For the text-containing cell, return its midpoint in (X, Y) coordinate format. 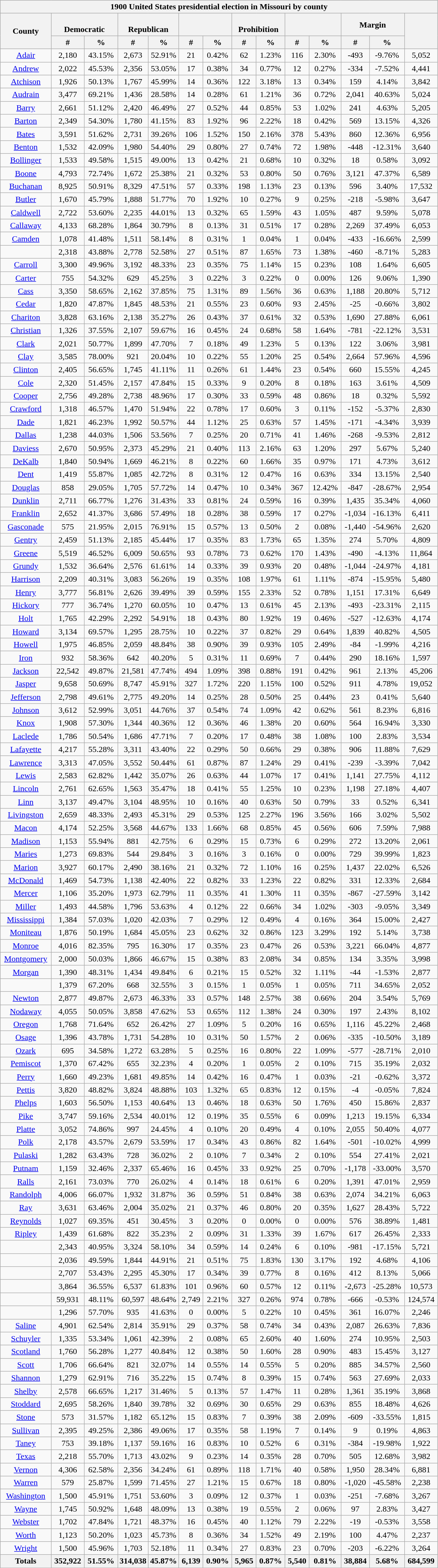
5,592 (421, 396)
30.79% (164, 226)
2,837 (421, 1103)
2,087 (355, 1325)
-1,178 (355, 1168)
-1,034 (355, 514)
6,537 (133, 1286)
3,052 (68, 1129)
2,738 (133, 396)
2,798 (68, 697)
58.10% (164, 1247)
40.31% (101, 579)
198 (244, 186)
26.45% (387, 1234)
331 (355, 880)
Worth (26, 1535)
1.14% (271, 265)
45.87% (164, 1561)
0.56% (325, 828)
-7.52% (387, 68)
Gentry (26, 540)
45.44% (164, 540)
Warren (26, 1483)
-152 (355, 409)
1.97% (271, 579)
573 (68, 1417)
6,009 (133, 553)
24.45% (164, 1129)
1,151 (355, 592)
4.68% (387, 1260)
31.43% (164, 501)
27.18% (387, 788)
46.33% (164, 998)
2,578 (68, 1391)
4.63% (387, 108)
-54.96% (387, 527)
642 (133, 658)
62.79% (164, 893)
1,276 (133, 501)
Scotland (26, 1352)
1,023 (133, 1535)
-16.13% (387, 514)
22.02% (387, 867)
1,384 (68, 920)
44.03% (101, 435)
148 (244, 998)
46.85% (101, 645)
47.62% (164, 1011)
1,950 (355, 1470)
-8.71% (387, 252)
5.70% (387, 540)
Dunklin (26, 501)
37.55% (101, 330)
6,139 (191, 1561)
2,749 (191, 1299)
49.25% (101, 1430)
4,245 (421, 369)
3.54% (387, 998)
2.45% (325, 304)
8,329 (133, 186)
Shannon (26, 1378)
63.43% (101, 1155)
4,626 (421, 1404)
126 (355, 278)
63 (297, 448)
2.08% (271, 959)
7,629 (421, 749)
49.20% (164, 697)
-19 (355, 1522)
487 (355, 213)
-874 (355, 579)
352,922 (68, 1561)
48.64% (164, 1299)
45.99% (164, 82)
Marion (26, 867)
31.46% (164, 1391)
150 (244, 134)
54.73% (101, 880)
43.40% (164, 749)
483 (355, 1352)
56.28% (101, 1352)
48.37% (164, 1522)
4,809 (421, 540)
Texas (26, 1457)
96 (244, 121)
3,311 (133, 749)
1,780 (133, 121)
54.30% (101, 121)
1,751 (133, 1496)
7.59% (387, 828)
911 (355, 684)
39.99% (387, 854)
-15.95% (387, 579)
-981 (355, 1247)
1.35% (325, 540)
753 (68, 1443)
4,016 (68, 946)
0.64% (325, 632)
412 (355, 1273)
-16.66% (387, 239)
39.26% (164, 134)
10.95% (387, 1339)
564 (355, 723)
48.53% (164, 304)
Dent (26, 474)
-867 (355, 893)
Wright (26, 1548)
54.28% (164, 1038)
2,041 (355, 95)
3,221 (355, 946)
62.91% (101, 1378)
8.23% (387, 710)
16.07% (387, 1312)
50.54% (101, 736)
Pettis (26, 1090)
66.65% (101, 1391)
2,959 (421, 1181)
82 (297, 1142)
52.99% (101, 710)
8,925 (68, 186)
1,116 (355, 1024)
364 (355, 920)
-24.97% (387, 566)
Dade (26, 422)
62.58% (101, 1470)
4,596 (421, 356)
3,092 (421, 160)
-7.68% (387, 1496)
50.20% (101, 1535)
-0.66% (387, 304)
0.97% (325, 461)
45.25% (164, 278)
50.40% (387, 1129)
36.02% (164, 1155)
Wayne (26, 1509)
35.07% (164, 775)
57.03% (101, 920)
Nodaway (26, 1011)
-25.28% (387, 1286)
72.74% (101, 173)
Knox (26, 723)
2.33% (271, 592)
4.47% (387, 1535)
1,434 (133, 972)
County (26, 31)
42.40% (164, 880)
71.45% (164, 1483)
6,411 (421, 514)
171 (355, 461)
66.64% (101, 1365)
668 (133, 985)
Clark (26, 343)
49.96% (101, 265)
3,477 (68, 95)
105 (297, 645)
2,033 (421, 1378)
-9.53% (387, 435)
48 (297, 396)
0.92% (271, 1168)
4,877 (421, 946)
6,526 (421, 867)
1,123 (68, 1535)
822 (133, 1234)
20.04% (164, 356)
2,490 (133, 867)
Henry (26, 592)
62 (244, 55)
2,000 (68, 959)
4,407 (421, 788)
715 (355, 1064)
27.75% (387, 775)
56.65% (101, 369)
6,334 (421, 1116)
4.14% (387, 82)
-334 (355, 68)
1.05% (325, 213)
Stone (26, 1417)
1,768 (68, 1024)
39.49% (164, 592)
5,024 (421, 95)
34.58% (101, 1051)
35.27% (164, 317)
3,189 (421, 1038)
1,599 (133, 1483)
2,318 (68, 252)
579 (68, 1483)
-490 (355, 553)
2,235 (133, 213)
48.88% (164, 1090)
41.15% (164, 121)
49.47% (101, 802)
9,658 (68, 684)
43.88% (101, 252)
166 (355, 815)
21,581 (133, 671)
43.02% (164, 1457)
1,597 (421, 658)
3.29% (325, 933)
Clinton (26, 369)
711 (355, 985)
63.46% (101, 1207)
2.60% (271, 1339)
Carter (26, 278)
2,107 (133, 330)
3,534 (421, 736)
3,192 (133, 265)
3.18% (271, 82)
2,349 (68, 121)
5,965 (244, 1561)
Democratic (85, 25)
Scott (26, 1365)
1,866 (133, 959)
53.63% (164, 906)
Osage (26, 1038)
34.24% (164, 1470)
2,661 (68, 108)
45.30% (164, 1273)
3,137 (68, 802)
40.36% (164, 723)
-12.31% (387, 147)
450 (355, 1103)
1,845 (133, 304)
1,603 (68, 1103)
5,078 (421, 213)
561 (355, 710)
133 (191, 828)
76.91% (164, 527)
1,279 (68, 1378)
12.36% (387, 134)
Barton (26, 121)
134 (355, 959)
1,767 (133, 82)
61.68% (101, 1234)
Sullivan (26, 1430)
Stoddard (26, 1404)
-448 (355, 147)
Cole (26, 383)
Hickory (26, 605)
5,205 (421, 108)
1,296 (68, 1312)
6,881 (421, 1470)
-28.67% (387, 487)
2,722 (68, 213)
45.22% (387, 1024)
60.05% (164, 605)
4,441 (421, 68)
1.10% (271, 867)
-25 (355, 304)
1,888 (133, 200)
-4 (355, 1090)
1,821 (68, 422)
2,059 (133, 645)
204 (355, 998)
3,864 (68, 1286)
4,326 (421, 121)
28.75% (164, 632)
58.36% (101, 658)
1,760 (68, 1352)
53.43% (101, 1273)
1,061 (133, 1339)
3,631 (68, 1207)
1,470 (133, 409)
47.05% (101, 762)
2,626 (133, 592)
52.58% (164, 252)
2,405 (68, 369)
974 (297, 1299)
3.56% (325, 815)
25.87% (101, 1483)
4,181 (421, 566)
53.59% (164, 1142)
29.05% (101, 487)
Madison (26, 841)
62.65% (101, 788)
297 (355, 448)
Mercer (26, 893)
777 (68, 605)
32.23% (164, 1064)
6,053 (421, 226)
Howell (26, 645)
1,876 (68, 933)
1,370 (68, 1064)
1.72% (218, 684)
728 (133, 1155)
6,061 (421, 317)
45,206 (421, 671)
Oregon (26, 1024)
3,868 (421, 1391)
1,435 (355, 501)
1,137 (133, 1443)
Camden (26, 239)
4,306 (68, 1470)
62.82% (101, 775)
0.72% (325, 95)
2,061 (421, 841)
56.26% (164, 579)
858 (68, 487)
30 (244, 1404)
54.40% (164, 147)
1,713 (133, 1457)
-33.00% (387, 1168)
2,395 (68, 1430)
-501 (355, 1142)
3,134 (68, 632)
4,133 (68, 226)
43.78% (101, 1038)
2,180 (68, 55)
3,982 (421, 1457)
113 (244, 448)
2,670 (68, 448)
5.43% (325, 134)
-218 (355, 200)
47.51% (164, 186)
-527 (355, 619)
Cooper (26, 396)
-460 (355, 252)
Gasconade (26, 527)
Christian (26, 330)
3,998 (421, 959)
31.87% (164, 1194)
1,391 (355, 1181)
Bates (26, 134)
Totals (26, 1561)
Laclede (26, 736)
2,756 (68, 396)
3,591 (68, 134)
220 (244, 684)
29.84% (164, 854)
50.77% (101, 343)
51.12% (101, 108)
48.82% (101, 1090)
554 (355, 1155)
55.28% (101, 749)
2,830 (421, 409)
-335 (355, 1038)
1,493 (68, 906)
314,038 (133, 1561)
1.83% (271, 1260)
1,669 (133, 461)
3,558 (421, 1522)
2,036 (68, 1260)
58.14% (164, 239)
50.13% (101, 82)
1900 United States presidential election in Missouri by county (219, 7)
Adair (26, 55)
2,320 (68, 383)
1.73% (271, 540)
3,267 (421, 1496)
5.14% (387, 933)
Monroe (26, 946)
Margin (373, 25)
2,954 (421, 487)
59.67% (164, 330)
0.67% (271, 1483)
3.17% (325, 1260)
770 (133, 1181)
1,839 (355, 632)
-12.63% (387, 619)
2,459 (68, 540)
1,926 (68, 82)
5,769 (421, 998)
1,533 (68, 160)
46.49% (164, 108)
-10.50% (387, 1038)
Livingston (26, 815)
-239 (355, 762)
1.19% (271, 1430)
57.72% (164, 487)
-1,440 (355, 527)
79 (297, 1522)
49.28% (101, 396)
4,505 (421, 632)
51.77% (164, 200)
34.21% (387, 1194)
69.83% (101, 854)
9.06% (387, 278)
2,343 (68, 1247)
1,439 (68, 1234)
1,627 (355, 1207)
2,218 (68, 1457)
2,373 (133, 448)
170 (297, 553)
2.21% (218, 1299)
4,106 (421, 1260)
8.13% (387, 1273)
3,981 (421, 343)
Jackson (26, 671)
3,570 (421, 1168)
59,931 (68, 1299)
885 (355, 1365)
2,540 (421, 474)
5,240 (421, 448)
-21 (355, 1077)
51.62% (101, 134)
367 (297, 487)
1,159 (68, 1168)
2,695 (68, 1404)
49.58% (101, 160)
1,721 (133, 1522)
451 (133, 1221)
-609 (355, 1417)
37.85% (164, 291)
2,022 (68, 68)
-45.58% (387, 1483)
1,922 (421, 1443)
606 (355, 828)
Howard (26, 632)
43.57% (101, 1142)
101 (191, 1286)
576 (355, 1221)
56.50% (101, 1103)
3,427 (421, 1509)
-847 (355, 487)
1,731 (133, 1038)
27.41% (387, 1155)
Harrison (26, 579)
0.24% (271, 1247)
30.45% (164, 1221)
3,802 (421, 304)
51.13% (101, 540)
50.69% (101, 684)
4,509 (421, 383)
Buchanan (26, 186)
4,901 (68, 1325)
54.32% (101, 278)
4.78% (387, 684)
58.65% (101, 291)
2,420 (133, 108)
10,573 (421, 1286)
6,589 (421, 173)
-17.15% (387, 1247)
7,988 (421, 828)
22,542 (68, 671)
1.33% (271, 1234)
6,063 (421, 1194)
795 (133, 946)
1.32% (218, 1090)
40.82% (387, 632)
Douglas (26, 487)
1,379 (68, 985)
5,502 (421, 815)
1,672 (133, 173)
3,142 (421, 893)
2,707 (68, 1273)
-28.71% (387, 1051)
3,552 (133, 762)
5.68% (387, 1561)
123 (297, 933)
3.35% (387, 959)
69.21% (101, 95)
51.45% (101, 383)
78.00% (101, 356)
Johnson (26, 710)
40.20% (164, 658)
46.67% (164, 959)
68.28% (101, 226)
37.49% (387, 226)
Iron (26, 658)
1,864 (133, 226)
5,712 (421, 291)
3,747 (68, 1116)
Butler (26, 200)
-5.37% (387, 409)
47.01% (387, 1181)
1.65% (271, 252)
1,992 (133, 422)
Carroll (26, 265)
716 (133, 1378)
20.80% (387, 291)
1.46% (325, 435)
4,112 (421, 775)
-577 (355, 1051)
15.00% (387, 920)
66.77% (101, 501)
45.05% (164, 933)
53.05% (164, 68)
Lafayette (26, 749)
575 (68, 527)
0.12% (218, 906)
5,066 (421, 1273)
1,563 (133, 788)
3,585 (68, 356)
0.84% (271, 1194)
82.35% (101, 946)
2,652 (68, 514)
1,899 (133, 343)
1,442 (133, 775)
1,437 (355, 867)
-0.05% (387, 1090)
50.94% (101, 461)
2.57% (271, 998)
5.67% (387, 448)
45.29% (164, 448)
57.49% (164, 514)
Maries (26, 854)
1.47% (271, 1391)
1.07% (271, 775)
55.87% (101, 474)
159 (355, 82)
55.70% (101, 1457)
3,121 (355, 173)
70 (191, 200)
Chariton (26, 317)
41.63% (164, 1312)
2,711 (68, 501)
629 (133, 278)
2,620 (421, 527)
3,820 (68, 1090)
2,468 (421, 1024)
7,824 (421, 1090)
1,481 (421, 1221)
60.17% (101, 867)
Jasper (26, 684)
48.95% (164, 802)
1,670 (68, 200)
54.91% (164, 619)
655 (133, 1064)
45.73% (164, 1535)
12.33% (387, 880)
1,419 (68, 474)
46.21% (164, 461)
65.12% (164, 1417)
47.71% (164, 736)
1,703 (133, 1548)
89 (244, 291)
3,531 (421, 330)
544 (133, 854)
Atchison (26, 82)
112 (244, 1011)
2,115 (421, 605)
44.01% (164, 213)
1.71% (271, 1470)
52.25% (101, 828)
241 (355, 108)
2,503 (421, 1339)
290 (355, 658)
28.34% (387, 1470)
28.43% (387, 1207)
8,102 (421, 1011)
-171 (355, 422)
50.91% (101, 186)
32.07% (164, 1365)
1,515 (133, 160)
Jefferson (26, 697)
2.27% (271, 815)
42.03% (164, 920)
50.57% (164, 422)
Ozark (26, 1051)
197 (355, 1011)
2,161 (68, 1181)
3.61% (387, 383)
1,702 (68, 1522)
47.74% (164, 671)
3,127 (421, 1352)
Moniteau (26, 933)
McDonald (26, 880)
48.31% (101, 972)
Cass (26, 291)
2,032 (421, 1064)
71.64% (101, 1024)
67.20% (101, 985)
2,238 (421, 1483)
-251 (355, 1496)
1,078 (68, 239)
35.23% (164, 1234)
52.91% (164, 55)
49.84% (164, 972)
61.61% (164, 566)
Taney (26, 1443)
74.86% (101, 1129)
4.73% (387, 461)
1,217 (133, 1391)
1.13% (271, 186)
58.26% (101, 1404)
2,074 (355, 1194)
2,778 (133, 252)
1,106 (68, 893)
6,605 (421, 265)
660 (355, 369)
4,863 (421, 1430)
-5.98% (387, 200)
5,640 (421, 697)
Daviess (26, 448)
DeKalb (26, 461)
Holt (26, 619)
38,884 (355, 1561)
5,722 (421, 1207)
47.37% (387, 173)
106 (191, 134)
3,330 (421, 723)
1.25% (271, 788)
26.02% (164, 1181)
Ralls (26, 1181)
Franklin (26, 514)
Barry (26, 108)
3.02% (387, 815)
3,842 (421, 82)
2.30% (325, 55)
1,681 (133, 1077)
34.65% (387, 985)
3,939 (421, 422)
42.29% (101, 619)
860 (355, 134)
-303 (355, 906)
130 (297, 1260)
881 (133, 841)
1.67% (325, 1234)
1,684 (133, 933)
2,814 (133, 1325)
Linn (26, 802)
40.84% (164, 1352)
1,705 (133, 487)
1,436 (133, 95)
Benton (26, 147)
49.61% (101, 697)
40.64% (164, 1103)
46.23% (101, 422)
17.31% (387, 592)
-44 (355, 972)
26.42% (164, 1024)
191 (297, 671)
67.42% (101, 1064)
3,640 (421, 147)
-9.76% (387, 55)
3,324 (133, 1247)
3,568 (133, 828)
1,272 (133, 1051)
1,213 (355, 1116)
116 (297, 55)
1,335 (68, 1339)
Polk (26, 1142)
40.95% (101, 1247)
1.56% (271, 291)
2,812 (421, 435)
-433 (355, 239)
Schuyler (26, 1339)
596 (355, 186)
38.89% (387, 1221)
695 (68, 1051)
0.73% (271, 841)
2,679 (133, 1142)
2.43% (387, 1011)
1.76% (325, 1103)
4,793 (68, 173)
35.22% (164, 1378)
1,820 (68, 304)
1,344 (133, 723)
-1.99% (387, 645)
Andrew (26, 68)
-27.59% (387, 893)
39.78% (164, 1404)
46.52% (101, 553)
53.56% (164, 435)
73.03% (101, 1181)
2,209 (68, 579)
1,511 (133, 239)
60,597 (133, 1299)
65.46% (164, 1168)
Washington (26, 1496)
27.69% (387, 1378)
Putnam (26, 1168)
69.35% (101, 1221)
1,238 (68, 435)
729 (355, 854)
11.88% (387, 749)
44.76% (164, 710)
36.64% (101, 566)
42.09% (101, 147)
2,004 (133, 1207)
3,350 (68, 291)
-2,673 (355, 1286)
5,519 (68, 553)
1,277 (133, 1352)
35.02% (164, 1207)
1,844 (133, 1260)
Saline (26, 1325)
-268 (355, 435)
2,386 (133, 1430)
3,264 (421, 1548)
563 (355, 1378)
1,182 (133, 1417)
50.19% (101, 933)
2,659 (68, 815)
Republican (148, 25)
26.63% (387, 1325)
1.57% (271, 1038)
3,051 (133, 710)
2,162 (133, 291)
2.49% (325, 645)
1.59% (271, 213)
6,341 (421, 802)
1,786 (68, 736)
6,816 (421, 710)
3,828 (68, 317)
32.46% (101, 1168)
12.42% (325, 487)
48.09% (164, 1509)
6,649 (421, 592)
38.16% (164, 867)
45.96% (101, 1548)
51 (244, 1194)
3,349 (421, 906)
4,060 (421, 501)
1,138 (133, 880)
Boone (26, 173)
80 (244, 619)
45.31% (164, 815)
Callaway (26, 226)
2,337 (133, 1168)
35.20% (101, 893)
Macon (26, 828)
569 (355, 121)
16.94% (387, 723)
Dallas (26, 435)
0.88% (271, 671)
1.45% (325, 422)
652 (133, 1024)
2.19% (325, 1535)
2,185 (133, 540)
50.92% (101, 1509)
62.54% (101, 1325)
-203 (355, 1548)
1,469 (68, 880)
40.01% (164, 1116)
2,493 (133, 815)
48.84% (164, 645)
2,576 (133, 566)
3,824 (133, 1090)
398 (244, 671)
2,269 (355, 226)
0.40% (218, 448)
1,295 (133, 632)
2,015 (133, 527)
0.21% (218, 972)
272 (355, 841)
42.39% (164, 1339)
2,055 (355, 1129)
1,796 (133, 906)
1,270 (133, 605)
1.43% (325, 553)
61.83% (164, 1286)
334 (355, 474)
48.11% (101, 1299)
5,540 (297, 1561)
2,010 (421, 1051)
44.67% (164, 828)
Shelby (26, 1391)
378 (297, 134)
6,956 (421, 134)
2,761 (68, 788)
25.38% (164, 173)
15.86% (387, 1103)
1,932 (133, 1194)
36.74% (101, 605)
4,216 (421, 645)
Grundy (26, 566)
-23.31% (387, 605)
1.08% (325, 736)
41.48% (101, 239)
Lawrence (26, 762)
56.81% (101, 592)
3.40% (387, 186)
997 (133, 1129)
124,574 (421, 1299)
1,361 (355, 1391)
50.44% (164, 762)
51.94% (164, 409)
1,506 (133, 435)
55.94% (101, 841)
0.76% (325, 173)
Ripley (26, 1234)
0.79% (325, 802)
63.28% (164, 1051)
118 (244, 1470)
-0.62% (387, 1077)
Pemiscot (26, 1064)
1,765 (68, 619)
1,980 (133, 147)
1.24% (271, 762)
3.06% (387, 343)
Pike (26, 1116)
34.57% (387, 1365)
1,198 (355, 788)
0.71% (271, 435)
2,427 (421, 920)
-19.98% (387, 1443)
961 (355, 671)
53.34% (101, 1339)
18.48% (387, 1404)
4,217 (68, 749)
42.75% (164, 841)
Montgomery (26, 959)
-1.53% (387, 972)
2,560 (421, 1365)
1,686 (133, 736)
8,747 (133, 684)
Morgan (26, 972)
19,052 (421, 684)
45.79% (101, 200)
66.04% (387, 946)
Webster (26, 1522)
57.96% (387, 356)
2,599 (421, 239)
Phelps (26, 1103)
12.68% (387, 1457)
-4.13% (387, 553)
855 (355, 1404)
Cedar (26, 304)
684,599 (421, 1561)
7,836 (421, 1325)
Ray (26, 1207)
47.70% (164, 343)
36.55% (101, 1286)
11,864 (421, 553)
69.57% (101, 632)
47.87% (101, 304)
1,706 (68, 1365)
13.20% (387, 841)
19.15% (387, 1116)
-33.55% (387, 1417)
3,300 (68, 265)
1,660 (68, 1077)
35.91% (164, 1325)
3,686 (133, 514)
15.55% (387, 369)
1.15% (271, 684)
125 (244, 815)
155 (244, 592)
2,246 (421, 1312)
-781 (355, 330)
2,775 (133, 697)
1,085 (133, 474)
2,583 (68, 775)
5,052 (421, 55)
97 (355, 1509)
49.85% (164, 1077)
Lincoln (26, 788)
50.65% (164, 553)
494 (191, 671)
4,006 (68, 1194)
1,908 (68, 723)
46.57% (101, 409)
-3.39% (387, 762)
4,055 (68, 1011)
2,295 (133, 1273)
57.70% (101, 1312)
2,664 (355, 356)
42 (297, 710)
16.30% (164, 946)
66.07% (101, 1194)
1,815 (421, 1417)
27.88% (387, 317)
163 (355, 383)
Clay (26, 356)
-6.22% (387, 1548)
505 (355, 1457)
45.53% (101, 68)
-84 (355, 645)
-10.02% (387, 1142)
49.23% (101, 1077)
Caldwell (26, 213)
2,731 (133, 134)
2,157 (133, 383)
Vernon (26, 1470)
Perry (26, 1077)
50.95% (101, 448)
4,077 (421, 1129)
2,534 (133, 1116)
3,647 (421, 200)
49.00% (164, 160)
1,396 (68, 1038)
361 (355, 1312)
17,532 (421, 186)
755 (68, 278)
1.98% (325, 147)
Greene (26, 553)
32.55% (164, 985)
50.05% (101, 1011)
103 (191, 1090)
1.44% (271, 369)
2,138 (133, 317)
39.18% (101, 1443)
1,690 (355, 317)
1.31% (218, 291)
Lewis (26, 775)
51.55% (101, 1561)
-1,044 (355, 566)
-1,020 (355, 1483)
3,858 (133, 1011)
1,027 (68, 1221)
Mississippi (26, 920)
63.16% (101, 317)
-384 (355, 1443)
Audrain (26, 95)
2.09% (325, 1417)
1,648 (133, 1509)
1,020 (133, 920)
1,326 (68, 330)
50.03% (101, 959)
43.15% (101, 55)
68 (244, 828)
41.11% (164, 369)
3,927 (68, 867)
196 (297, 815)
3,777 (68, 592)
5,721 (421, 1247)
49.59% (101, 1260)
2,684 (421, 880)
1,823 (421, 854)
Prohibition (258, 25)
-4.34% (387, 422)
3,083 (133, 579)
1.30% (271, 893)
Miller (26, 906)
21.95% (101, 527)
Crawford (26, 409)
44.58% (101, 906)
44.91% (164, 1260)
41.37% (101, 514)
52.18% (164, 1548)
57.30% (101, 723)
Bollinger (26, 160)
2,333 (421, 1234)
-22.12% (387, 330)
3,372 (421, 1077)
7,042 (421, 762)
40.63% (387, 95)
35.47% (164, 788)
0.96% (218, 1286)
35.34% (387, 501)
0.89% (218, 1470)
821 (133, 1365)
3,738 (421, 933)
1,141 (355, 775)
1,975 (68, 645)
4,999 (421, 1142)
Reynolds (26, 1221)
935 (133, 1312)
28.58% (164, 95)
1,282 (68, 1155)
9.59% (387, 213)
617 (355, 1234)
3,313 (68, 762)
2,292 (133, 619)
Platte (26, 1129)
52 (297, 592)
2,237 (421, 1535)
42.72% (164, 474)
2,178 (68, 1142)
Randolph (26, 1194)
5,480 (421, 579)
2,052 (421, 985)
921 (133, 356)
1,973 (133, 893)
Pulaski (26, 1155)
906 (355, 749)
49.06% (164, 1430)
1,273 (68, 854)
31.57% (101, 1417)
-666 (355, 1299)
5,283 (421, 252)
48.96% (164, 396)
18.16% (387, 658)
3,104 (133, 802)
Newton (26, 998)
74 (244, 710)
1,188 (355, 291)
932 (68, 658)
-9.05% (387, 906)
15.45% (387, 1352)
1,318 (68, 409)
